Output the [x, y] coordinate of the center of the cell containing the given text.  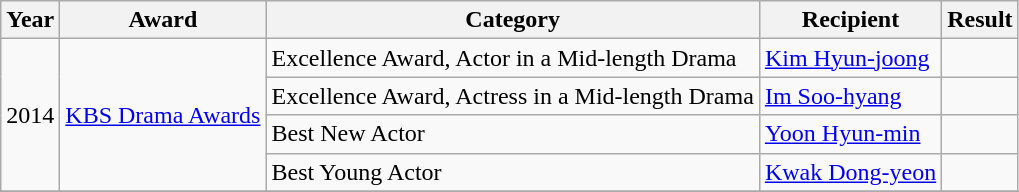
Result [980, 20]
Im Soo-hyang [850, 96]
Award [163, 20]
Recipient [850, 20]
Best New Actor [512, 134]
Yoon Hyun-min [850, 134]
KBS Drama Awards [163, 115]
Year [30, 20]
Kim Hyun-joong [850, 58]
2014 [30, 115]
Excellence Award, Actor in a Mid-length Drama [512, 58]
Excellence Award, Actress in a Mid-length Drama [512, 96]
Kwak Dong-yeon [850, 172]
Category [512, 20]
Best Young Actor [512, 172]
